Detect which cell encompasses the target text, then output its (X, Y) center coordinate. 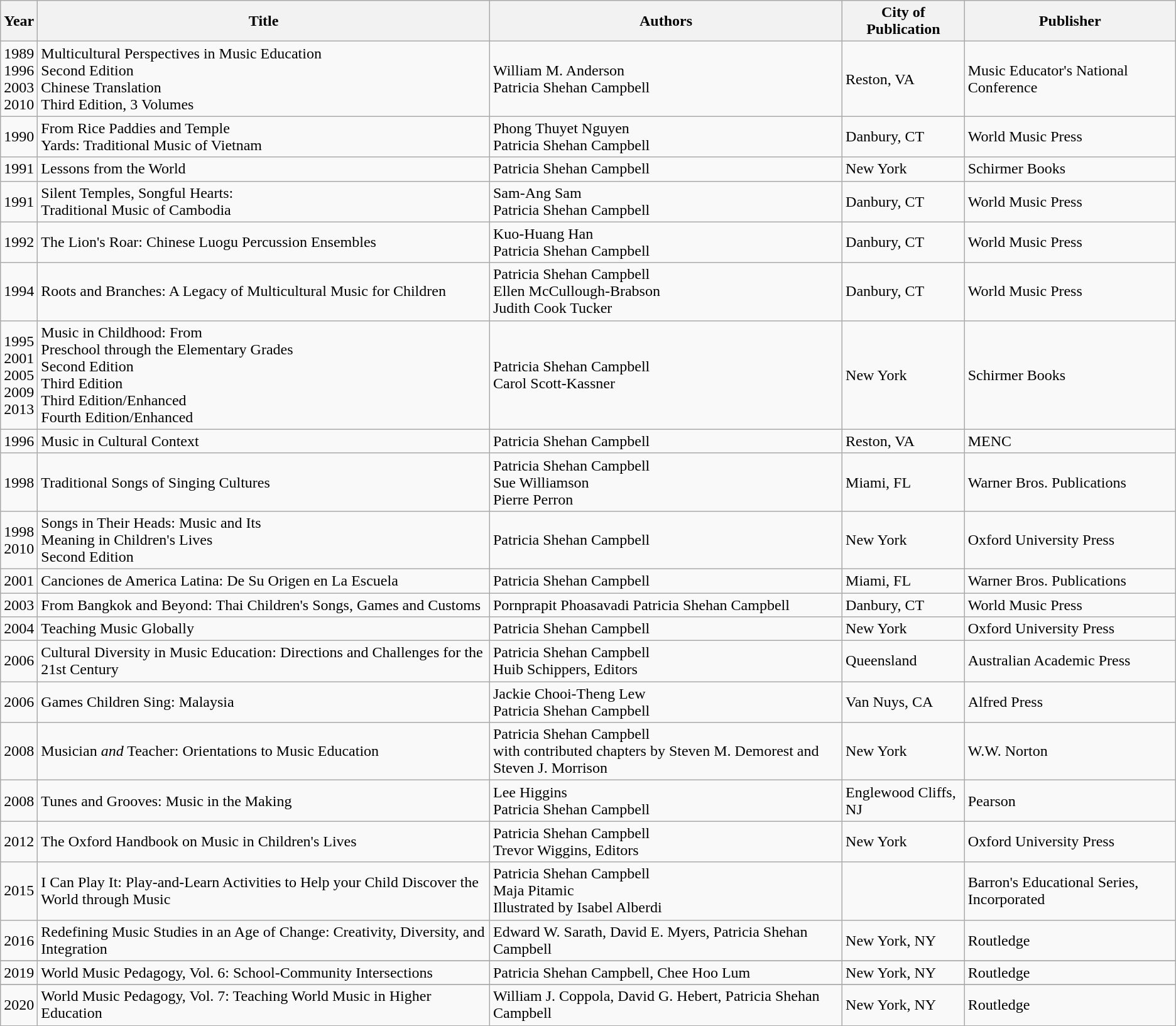
Patricia Shehan CampbellMaja PitamicIllustrated by Isabel Alberdi (666, 891)
2003 (19, 605)
Edward W. Sarath, David E. Myers, Patricia Shehan Campbell (666, 940)
W.W. Norton (1070, 751)
2001 (19, 581)
Sam-Ang SamPatricia Shehan Campbell (666, 201)
Title (264, 21)
Patricia Shehan CampbellCarol Scott-Kassner (666, 374)
Roots and Branches: A Legacy of Multicultural Music for Children (264, 292)
Silent Temples, Songful Hearts:Traditional Music of Cambodia (264, 201)
19952001200520092013 (19, 374)
Redefining Music Studies in an Age of Change: Creativity, Diversity, and Integration (264, 940)
From Bangkok and Beyond: Thai Children's Songs, Games and Customs (264, 605)
Pornprapit Phoasavadi Patricia Shehan Campbell (666, 605)
Phong Thuyet NguyenPatricia Shehan Campbell (666, 137)
Songs in Their Heads: Music and ItsMeaning in Children's LivesSecond Edition (264, 540)
The Lion's Roar: Chinese Luogu Percussion Ensembles (264, 243)
Patricia Shehan CampbellEllen McCullough-BrabsonJudith Cook Tucker (666, 292)
Music Educator's National Conference (1070, 79)
William M. AndersonPatricia Shehan Campbell (666, 79)
Jackie Chooi-Theng LewPatricia Shehan Campbell (666, 702)
I Can Play It: Play-and-Learn Activities to Help your Child Discover the World through Music (264, 891)
Musician and Teacher: Orientations to Music Education (264, 751)
World Music Pedagogy, Vol. 6: School-Community Intersections (264, 973)
Teaching Music Globally (264, 629)
1989199620032010 (19, 79)
Englewood Cliffs, NJ (903, 800)
1990 (19, 137)
Music in Cultural Context (264, 441)
1992 (19, 243)
Barron's Educational Series, Incorporated (1070, 891)
Authors (666, 21)
2016 (19, 940)
Cultural Diversity in Music Education: Directions and Challenges for the 21st Century (264, 661)
William J. Coppola, David G. Hebert, Patricia Shehan Campbell (666, 1005)
MENC (1070, 441)
Traditional Songs of Singing Cultures (264, 482)
Van Nuys, CA (903, 702)
Pearson (1070, 800)
Australian Academic Press (1070, 661)
Patricia Shehan CampbellSue WilliamsonPierre Perron (666, 482)
Music in Childhood: FromPreschool through the Elementary GradesSecond EditionThird EditionThird Edition/EnhancedFourth Edition/Enhanced (264, 374)
Patricia Shehan CampbellHuib Schippers, Editors (666, 661)
1994 (19, 292)
1996 (19, 441)
Multicultural Perspectives in Music EducationSecond EditionChinese TranslationThird Edition, 3 Volumes (264, 79)
The Oxford Handbook on Music in Children's Lives (264, 842)
Queensland (903, 661)
Kuo-Huang HanPatricia Shehan Campbell (666, 243)
From Rice Paddies and TempleYards: Traditional Music of Vietnam (264, 137)
Patricia Shehan Campbellwith contributed chapters by Steven M. Demorest and Steven J. Morrison (666, 751)
2015 (19, 891)
Publisher (1070, 21)
World Music Pedagogy, Vol. 7: Teaching World Music in Higher Education (264, 1005)
Alfred Press (1070, 702)
2012 (19, 842)
Lessons from the World (264, 169)
City of Publication (903, 21)
2020 (19, 1005)
Lee HigginsPatricia Shehan Campbell (666, 800)
Games Children Sing: Malaysia (264, 702)
1998 (19, 482)
Canciones de America Latina: De Su Origen en La Escuela (264, 581)
Tunes and Grooves: Music in the Making (264, 800)
2019 (19, 973)
Patricia Shehan CampbellTrevor Wiggins, Editors (666, 842)
Patricia Shehan Campbell, Chee Hoo Lum (666, 973)
2004 (19, 629)
19982010 (19, 540)
Year (19, 21)
